Determine the (x, y) coordinate at the center of the cell enclosing the given text.  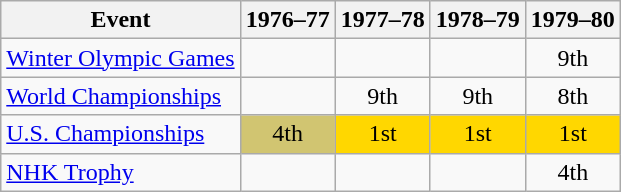
World Championships (120, 96)
8th (572, 96)
U.S. Championships (120, 134)
Winter Olympic Games (120, 58)
1978–79 (478, 20)
1977–78 (382, 20)
Event (120, 20)
NHK Trophy (120, 172)
1976–77 (288, 20)
1979–80 (572, 20)
